Capture the cell that displays the provided text and extract its [x, y] central coordinate. 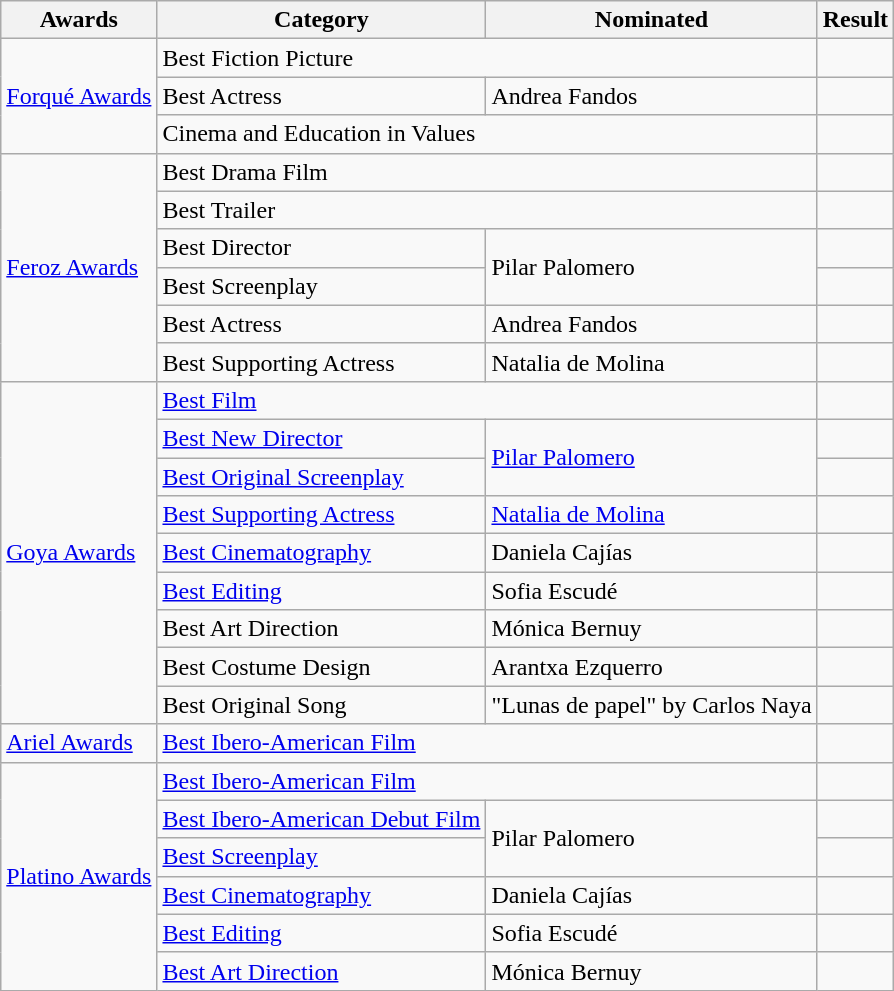
Goya Awards [79, 552]
Best Original Screenplay [322, 477]
Best Director [322, 248]
Platino Awards [79, 876]
Best Ibero-American Debut Film [322, 819]
Arantxa Ezquerro [652, 667]
"Lunas de papel" by Carlos Naya [652, 705]
Ariel Awards [79, 743]
Best Original Song [322, 705]
Best Fiction Picture [487, 58]
Result [855, 20]
Forqué Awards [79, 96]
Cinema and Education in Values [487, 134]
Nominated [652, 20]
Best New Director [322, 438]
Best Trailer [487, 210]
Category [322, 20]
Best Film [487, 400]
Feroz Awards [79, 267]
Best Costume Design [322, 667]
Best Drama Film [487, 172]
Awards [79, 20]
